Extract the [X, Y] coordinate from the center of the cell holding the provided text.  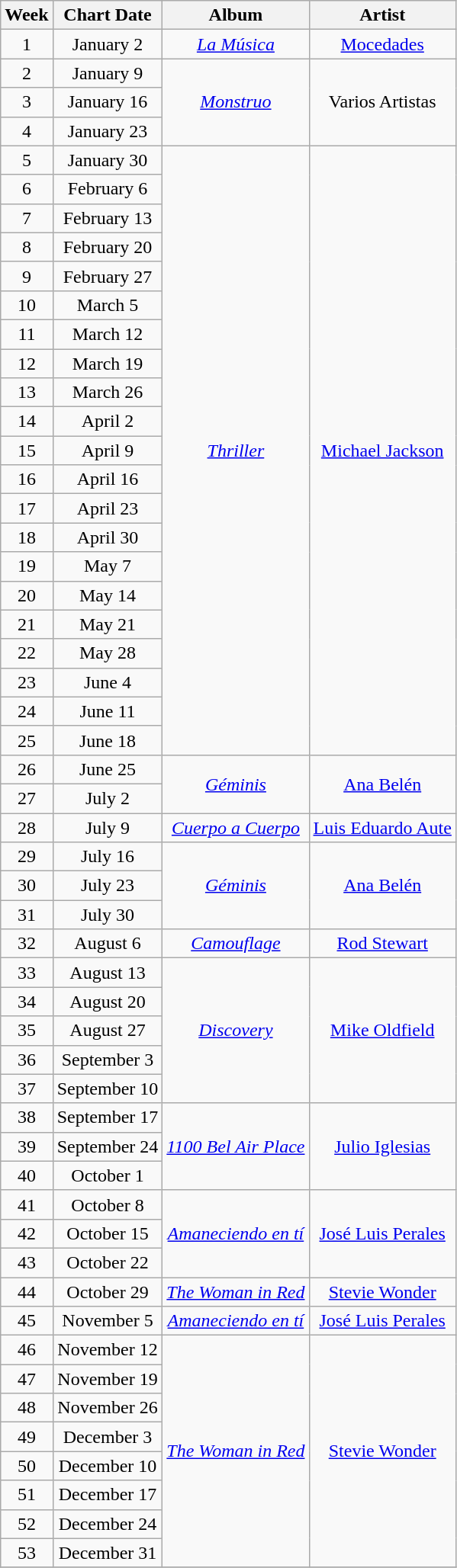
October 15 [108, 1233]
53 [27, 1553]
Chart Date [108, 15]
35 [27, 1031]
20 [27, 595]
51 [27, 1495]
July 23 [108, 886]
September 17 [108, 1117]
11 [27, 334]
22 [27, 653]
Rod Stewart [382, 944]
February 6 [108, 189]
42 [27, 1233]
August 27 [108, 1031]
23 [27, 682]
February 13 [108, 218]
January 16 [108, 102]
March 5 [108, 305]
36 [27, 1060]
May 28 [108, 653]
7 [27, 218]
July 9 [108, 827]
November 12 [108, 1350]
January 30 [108, 160]
August 6 [108, 944]
5 [27, 160]
52 [27, 1524]
2 [27, 73]
Mocedades [382, 44]
Week [27, 15]
48 [27, 1408]
June 25 [108, 769]
Julio Iglesias [382, 1146]
Discovery [236, 1031]
19 [27, 566]
43 [27, 1262]
December 31 [108, 1553]
January 23 [108, 131]
January 9 [108, 73]
14 [27, 422]
38 [27, 1117]
45 [27, 1321]
9 [27, 276]
1100 Bel Air Place [236, 1146]
May 21 [108, 624]
April 16 [108, 479]
37 [27, 1089]
December 24 [108, 1524]
November 26 [108, 1408]
October 29 [108, 1292]
June 18 [108, 740]
39 [27, 1146]
April 30 [108, 537]
October 8 [108, 1204]
44 [27, 1292]
29 [27, 857]
November 19 [108, 1379]
April 2 [108, 422]
December 10 [108, 1466]
October 1 [108, 1175]
December 17 [108, 1495]
30 [27, 886]
Varios Artistas [382, 102]
25 [27, 740]
28 [27, 827]
Mike Oldfield [382, 1031]
40 [27, 1175]
46 [27, 1350]
21 [27, 624]
July 2 [108, 798]
13 [27, 393]
Camouflage [236, 944]
33 [27, 973]
15 [27, 451]
December 3 [108, 1437]
February 20 [108, 247]
May 7 [108, 566]
Thriller [236, 450]
April 9 [108, 451]
8 [27, 247]
6 [27, 189]
Album [236, 15]
July 16 [108, 857]
March 26 [108, 393]
March 12 [108, 334]
17 [27, 508]
November 5 [108, 1321]
February 27 [108, 276]
18 [27, 537]
September 24 [108, 1146]
September 10 [108, 1089]
Artist [382, 15]
41 [27, 1204]
Michael Jackson [382, 450]
24 [27, 711]
July 30 [108, 915]
June 4 [108, 682]
May 14 [108, 595]
April 23 [108, 508]
September 3 [108, 1060]
1 [27, 44]
31 [27, 915]
10 [27, 305]
Cuerpo a Cuerpo [236, 827]
La Música [236, 44]
32 [27, 944]
October 22 [108, 1262]
50 [27, 1466]
47 [27, 1379]
27 [27, 798]
12 [27, 364]
3 [27, 102]
Luis Eduardo Aute [382, 827]
March 19 [108, 364]
26 [27, 769]
June 11 [108, 711]
August 13 [108, 973]
Monstruo [236, 102]
16 [27, 479]
January 2 [108, 44]
49 [27, 1437]
4 [27, 131]
August 20 [108, 1002]
34 [27, 1002]
